From the cell containing the given text, extract its center point as (X, Y) coordinate. 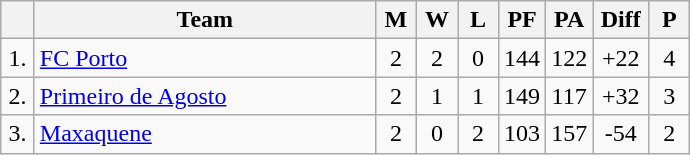
Diff (621, 20)
PF (522, 20)
103 (522, 134)
Maxaquene (204, 134)
157 (570, 134)
-54 (621, 134)
FC Porto (204, 58)
+22 (621, 58)
1. (18, 58)
W (436, 20)
Team (204, 20)
2. (18, 96)
L (478, 20)
149 (522, 96)
Primeiro de Agosto (204, 96)
3. (18, 134)
122 (570, 58)
3 (670, 96)
+32 (621, 96)
PA (570, 20)
M (396, 20)
117 (570, 96)
P (670, 20)
144 (522, 58)
4 (670, 58)
